Search for the cell housing the specified text and yield its [x, y] center coordinate. 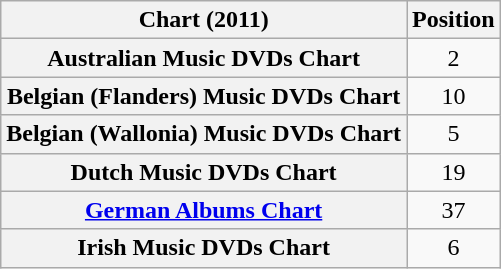
37 [453, 210]
German Albums Chart [204, 210]
Chart (2011) [204, 20]
Irish Music DVDs Chart [204, 248]
Dutch Music DVDs Chart [204, 172]
19 [453, 172]
Belgian (Flanders) Music DVDs Chart [204, 96]
Position [453, 20]
5 [453, 134]
Australian Music DVDs Chart [204, 58]
10 [453, 96]
Belgian (Wallonia) Music DVDs Chart [204, 134]
2 [453, 58]
6 [453, 248]
